Locate the cell with the specified text and output its (X, Y) center coordinate. 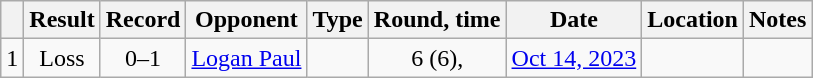
Logan Paul (246, 58)
Date (574, 20)
6 (6), (437, 58)
Result (62, 20)
Location (693, 20)
Loss (62, 58)
Oct 14, 2023 (574, 58)
Record (143, 20)
Opponent (246, 20)
0–1 (143, 58)
Notes (777, 20)
1 (12, 58)
Round, time (437, 20)
Type (338, 20)
